Output the (x, y) coordinate of the center of the cell containing the given text.  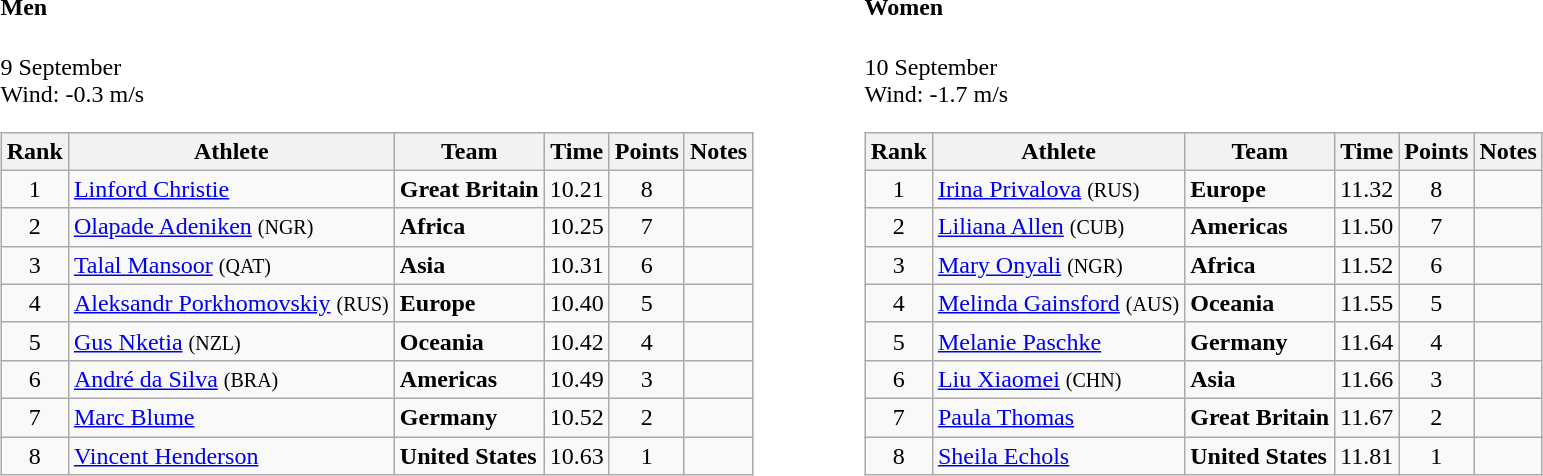
André da Silva (BRA) (231, 379)
Olapade Adeniken (NGR) (231, 227)
Mary Onyali (NGR) (1058, 265)
10.49 (576, 379)
Melinda Gainsford (AUS) (1058, 303)
10.21 (576, 189)
Irina Privalova (RUS) (1058, 189)
Linford Christie (231, 189)
10.63 (576, 456)
11.67 (1367, 417)
11.81 (1367, 456)
11.64 (1367, 341)
11.66 (1367, 379)
Gus Nketia (NZL) (231, 341)
11.55 (1367, 303)
11.50 (1367, 227)
Talal Mansoor (QAT) (231, 265)
Aleksandr Porkhomovskiy (RUS) (231, 303)
Vincent Henderson (231, 456)
Paula Thomas (1058, 417)
Liu Xiaomei (CHN) (1058, 379)
Melanie Paschke (1058, 341)
Marc Blume (231, 417)
10.40 (576, 303)
11.32 (1367, 189)
10.25 (576, 227)
Liliana Allen (CUB) (1058, 227)
11.52 (1367, 265)
Sheila Echols (1058, 456)
10.52 (576, 417)
10.31 (576, 265)
10.42 (576, 341)
